Locate the cell with the specified text and output its [x, y] center coordinate. 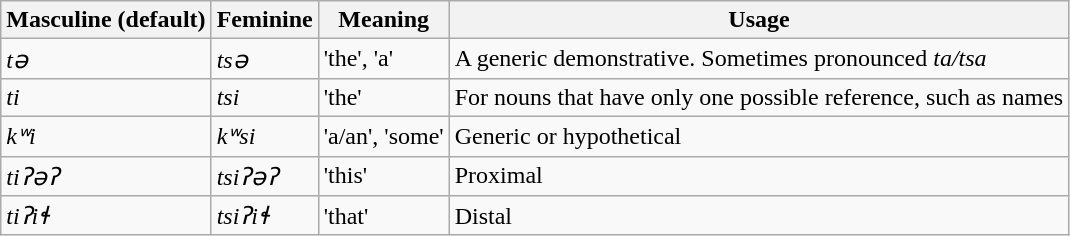
For nouns that have only one possible reference, such as names [759, 97]
Masculine (default) [106, 20]
'the', 'a' [384, 59]
'this' [384, 176]
ti [106, 97]
tsiʔəʔ [264, 176]
tsə [264, 59]
A generic demonstrative. Sometimes pronounced ta/tsa [759, 59]
Meaning [384, 20]
tsiʔiɬ [264, 216]
'the' [384, 97]
Usage [759, 20]
kʷsi [264, 136]
Feminine [264, 20]
tiʔiɬ [106, 216]
tə [106, 59]
Distal [759, 216]
'that' [384, 216]
tsi [264, 97]
Generic or hypothetical [759, 136]
tiʔəʔ [106, 176]
kʷi [106, 136]
'a/an', 'some' [384, 136]
Proximal [759, 176]
